Capture the cell that displays the provided text and extract its [X, Y] central coordinate. 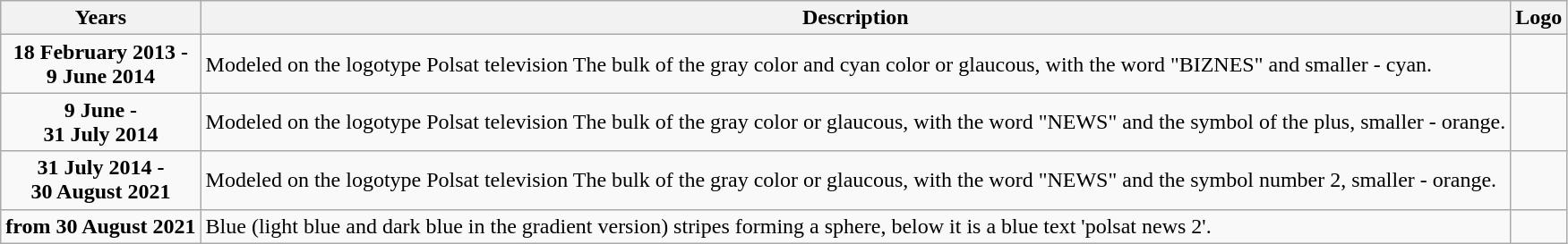
Blue (light blue and dark blue in the gradient version) stripes forming a sphere, below it is a blue text 'polsat news 2'. [856, 226]
Logo [1538, 18]
Years [100, 18]
from 30 August 2021 [100, 226]
Modeled on the logotype Polsat television The bulk of the gray color and cyan color or glaucous, with the word "BIZNES" and smaller - cyan. [856, 64]
18 February 2013 -9 June 2014 [100, 64]
31 July 2014 -30 August 2021 [100, 181]
Modeled on the logotype Polsat television The bulk of the gray color or glaucous, with the word "NEWS" and the symbol number 2, smaller - orange. [856, 181]
9 June -31 July 2014 [100, 122]
Modeled on the logotype Polsat television The bulk of the gray color or glaucous, with the word "NEWS" and the symbol of the plus, smaller - orange. [856, 122]
Description [856, 18]
